Locate the cell with the specified text and output its (X, Y) center coordinate. 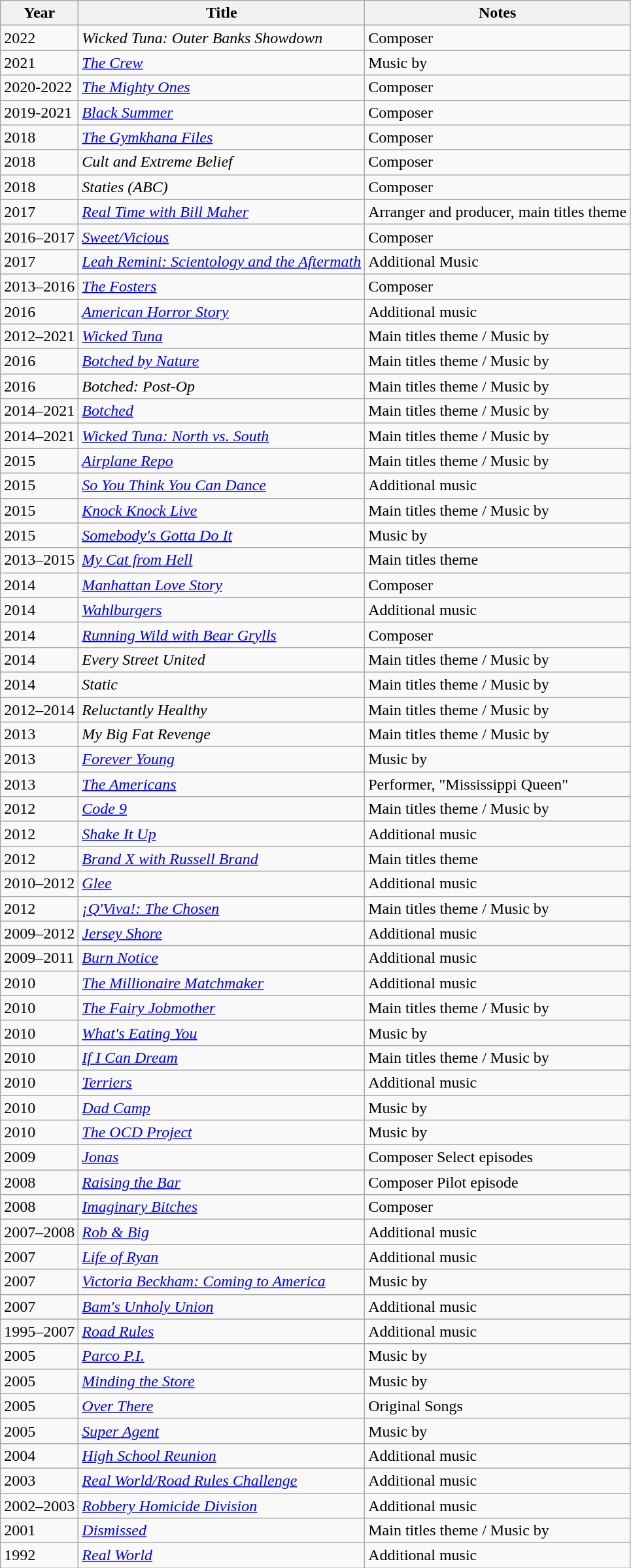
2002–2003 (39, 1505)
Airplane Repo (222, 461)
Raising the Bar (222, 1182)
The Mighty Ones (222, 88)
Jersey Shore (222, 933)
Dad Camp (222, 1108)
Terriers (222, 1082)
2009–2012 (39, 933)
Shake It Up (222, 834)
My Cat from Hell (222, 560)
Knock Knock Live (222, 510)
Botched (222, 411)
Additional Music (498, 261)
Composer Select episodes (498, 1158)
Reluctantly Healthy (222, 709)
Rob & Big (222, 1232)
Life of Ryan (222, 1257)
Notes (498, 13)
Real World (222, 1556)
Imaginary Bitches (222, 1207)
Forever Young (222, 759)
2009–2011 (39, 958)
The OCD Project (222, 1133)
Performer, "Mississippi Queen" (498, 784)
Minding the Store (222, 1381)
Glee (222, 884)
Bam's Unholy Union (222, 1307)
If I Can Dream (222, 1058)
2016–2017 (39, 237)
Burn Notice (222, 958)
Staties (ABC) (222, 187)
Title (222, 13)
Manhattan Love Story (222, 585)
Parco P.I. (222, 1356)
Real World/Road Rules Challenge (222, 1480)
Year (39, 13)
1992 (39, 1556)
Cult and Extreme Belief (222, 162)
2022 (39, 38)
Botched by Nature (222, 361)
What's Eating You (222, 1033)
Wicked Tuna: North vs. South (222, 436)
Leah Remini: Scientology and the Aftermath (222, 261)
Running Wild with Bear Grylls (222, 635)
2012–2014 (39, 709)
Botched: Post-Op (222, 386)
The Millionaire Matchmaker (222, 983)
Arranger and producer, main titles theme (498, 212)
2004 (39, 1456)
Wahlburgers (222, 610)
Super Agent (222, 1431)
2003 (39, 1480)
Over There (222, 1406)
Jonas (222, 1158)
My Big Fat Revenge (222, 735)
Wicked Tuna: Outer Banks Showdown (222, 38)
Real Time with Bill Maher (222, 212)
The Gymkhana Files (222, 137)
2013–2016 (39, 286)
Black Summer (222, 112)
Code 9 (222, 809)
Wicked Tuna (222, 337)
Brand X with Russell Brand (222, 859)
¡Q'Viva!: The Chosen (222, 909)
Dismissed (222, 1531)
2021 (39, 63)
2019-2021 (39, 112)
High School Reunion (222, 1456)
The Fosters (222, 286)
1995–2007 (39, 1331)
The Americans (222, 784)
The Crew (222, 63)
2012–2021 (39, 337)
Original Songs (498, 1406)
Static (222, 684)
Composer Pilot episode (498, 1182)
Sweet/Vicious (222, 237)
Victoria Beckham: Coming to America (222, 1282)
So You Think You Can Dance (222, 486)
Somebody's Gotta Do It (222, 535)
American Horror Story (222, 312)
2013–2015 (39, 560)
Robbery Homicide Division (222, 1505)
The Fairy Jobmother (222, 1008)
2001 (39, 1531)
Road Rules (222, 1331)
2020-2022 (39, 88)
2007–2008 (39, 1232)
Every Street United (222, 659)
2010–2012 (39, 884)
2009 (39, 1158)
